Provide the [X, Y] coordinate of the cell's center where the given text is located.  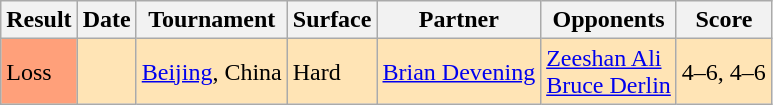
Hard [332, 72]
Beijing, China [212, 72]
Brian Devening [459, 72]
Tournament [212, 20]
Zeeshan Ali Bruce Derlin [609, 72]
4–6, 4–6 [724, 72]
Partner [459, 20]
Surface [332, 20]
Date [106, 20]
Result [39, 20]
Score [724, 20]
Loss [39, 72]
Opponents [609, 20]
